From the cell containing the given text, extract its center point as (X, Y) coordinate. 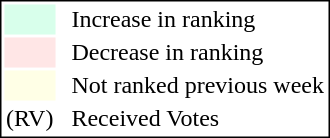
Decrease in ranking (198, 53)
Received Votes (198, 119)
Not ranked previous week (198, 85)
(RV) (29, 119)
Increase in ranking (198, 19)
